Pinpoint the cell where the given text exists, returning its [X, Y] midpoint coordinate. 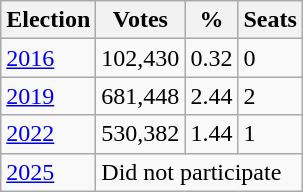
530,382 [140, 134]
2025 [48, 172]
2016 [48, 58]
1.44 [212, 134]
Election [48, 20]
2.44 [212, 96]
0.32 [212, 58]
2019 [48, 96]
Votes [140, 20]
% [212, 20]
1 [270, 134]
681,448 [140, 96]
Seats [270, 20]
102,430 [140, 58]
0 [270, 58]
2 [270, 96]
Did not participate [200, 172]
2022 [48, 134]
